Identify which cell holds the provided text, then report its [X, Y] central coordinate. 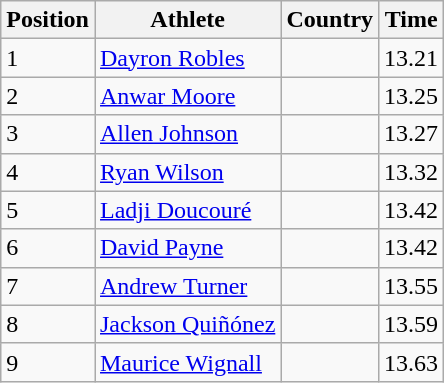
Time [412, 20]
Anwar Moore [187, 96]
Ryan Wilson [187, 172]
9 [48, 362]
5 [48, 210]
4 [48, 172]
Position [48, 20]
3 [48, 134]
7 [48, 286]
Andrew Turner [187, 286]
13.25 [412, 96]
6 [48, 248]
13.59 [412, 324]
Allen Johnson [187, 134]
Maurice Wignall [187, 362]
2 [48, 96]
13.32 [412, 172]
Dayron Robles [187, 58]
Country [330, 20]
Athlete [187, 20]
13.27 [412, 134]
Jackson Quiñónez [187, 324]
13.63 [412, 362]
David Payne [187, 248]
Ladji Doucouré [187, 210]
8 [48, 324]
1 [48, 58]
13.55 [412, 286]
13.21 [412, 58]
